Capture the cell that displays the provided text and extract its [x, y] central coordinate. 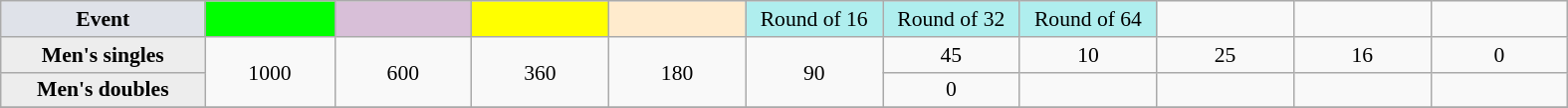
45 [951, 55]
16 [1362, 55]
180 [677, 72]
Round of 64 [1088, 19]
1000 [270, 72]
360 [541, 72]
10 [1088, 55]
Round of 16 [814, 19]
Round of 32 [951, 19]
Event [104, 19]
Men's singles [104, 55]
25 [1226, 55]
Men's doubles [104, 90]
600 [403, 72]
90 [814, 72]
